For the text-containing cell, return its midpoint in [x, y] coordinate format. 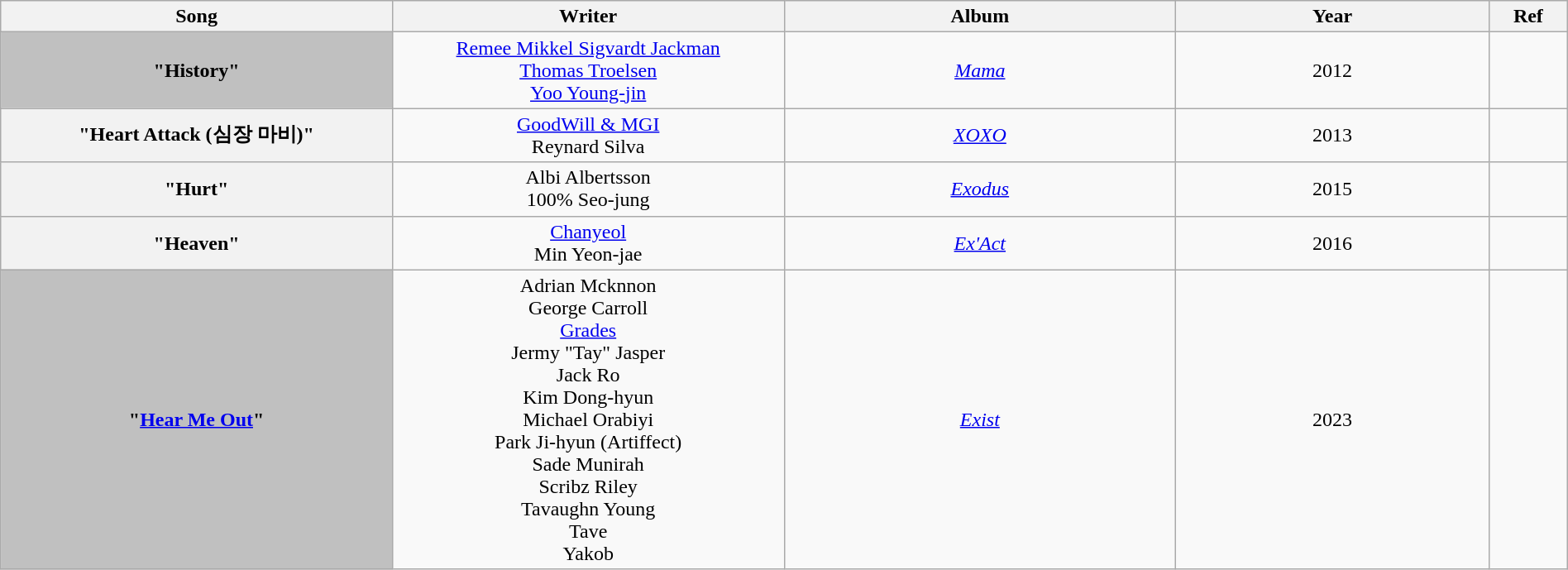
Ref [1528, 17]
2015 [1333, 189]
Mama [980, 70]
"History" [197, 70]
"Heaven" [197, 243]
Ex'Act [980, 243]
Remee Mikkel Sigvardt JackmanThomas TroelsenYoo Young-jin [588, 70]
2023 [1333, 419]
"Heart Attack (심장 마비)" [197, 136]
Writer [588, 17]
Song [197, 17]
XOXO [980, 136]
"Hear Me Out" [197, 419]
GoodWill & MGIReynard Silva [588, 136]
2013 [1333, 136]
Year [1333, 17]
Album [980, 17]
2016 [1333, 243]
"Hurt" [197, 189]
ChanyeolMin Yeon-jae [588, 243]
2012 [1333, 70]
Exist [980, 419]
Exodus [980, 189]
Albi Albertsson 100% Seo-jung [588, 189]
